Locate the cell with the specified text and output its (X, Y) center coordinate. 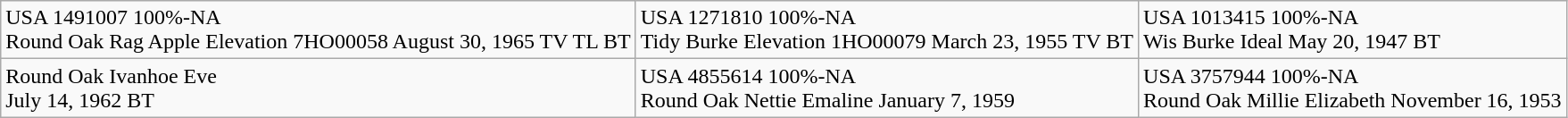
Round Oak Ivanhoe EveJuly 14, 1962 BT (318, 88)
USA 4855614 100%-NARound Oak Nettie Emaline January 7, 1959 (887, 88)
USA 1491007 100%-NARound Oak Rag Apple Elevation 7HO00058 August 30, 1965 TV TL BT (318, 30)
USA 1271810 100%-NATidy Burke Elevation 1HO00079 March 23, 1955 TV BT (887, 30)
USA 1013415 100%-NAWis Burke Ideal May 20, 1947 BT (1353, 30)
USA 3757944 100%-NARound Oak Millie Elizabeth November 16, 1953 (1353, 88)
